Scan for the cell matching the given text and deliver its (x, y) coordinate at center. 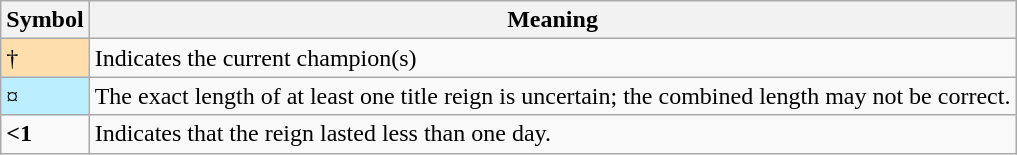
† (45, 58)
¤ (45, 96)
<1 (45, 134)
Symbol (45, 20)
Indicates that the reign lasted less than one day. (552, 134)
Meaning (552, 20)
Indicates the current champion(s) (552, 58)
The exact length of at least one title reign is uncertain; the combined length may not be correct. (552, 96)
